Capture the cell that displays the provided text and extract its [x, y] central coordinate. 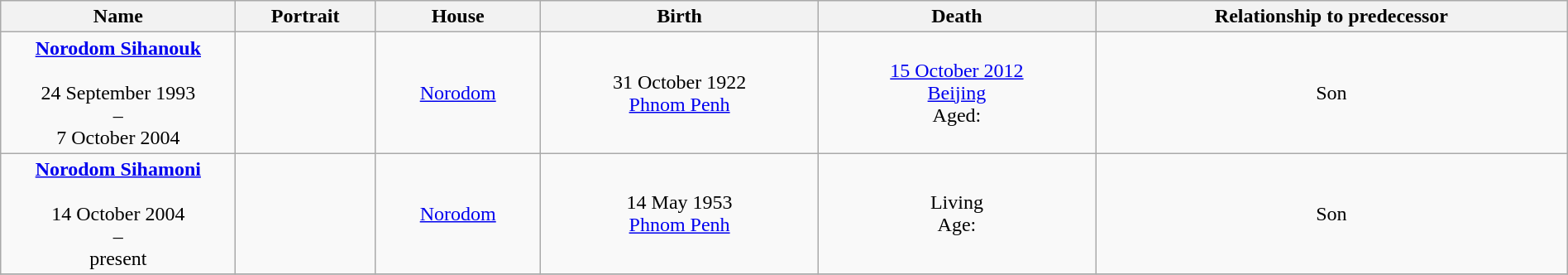
14 May 1953Phnom Penh [680, 214]
Birth [680, 17]
15 October 2012BeijingAged: [956, 93]
Portrait [306, 17]
Name [118, 17]
House [457, 17]
Norodom Sihamoni14 October 2004–present [118, 214]
Death [956, 17]
31 October 1922Phnom Penh [680, 93]
LivingAge: [956, 214]
Relationship to predecessor [1331, 17]
Norodom Sihanouk24 September 1993–7 October 2004 [118, 93]
